Identify which cell holds the provided text, then report its (x, y) central coordinate. 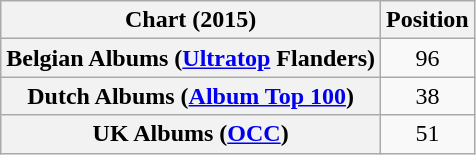
Belgian Albums (Ultratop Flanders) (191, 58)
Dutch Albums (Album Top 100) (191, 96)
38 (428, 96)
96 (428, 58)
UK Albums (OCC) (191, 134)
Chart (2015) (191, 20)
Position (428, 20)
51 (428, 134)
